From the cell containing the given text, extract its center point as [X, Y] coordinate. 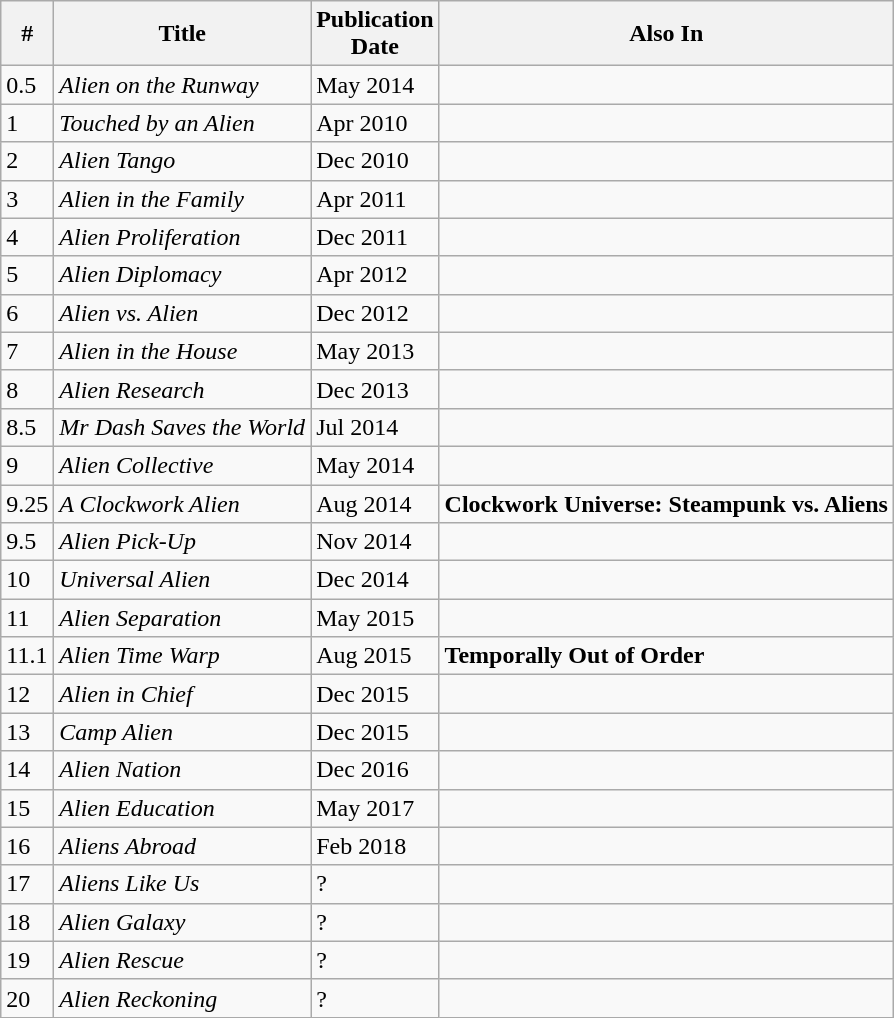
Dec 2016 [375, 770]
19 [28, 960]
Nov 2014 [375, 542]
Alien Collective [182, 465]
Jul 2014 [375, 427]
1 [28, 123]
8 [28, 389]
16 [28, 846]
11.1 [28, 656]
Aliens Abroad [182, 846]
Aliens Like Us [182, 884]
Alien Education [182, 808]
9.25 [28, 503]
Alien Proliferation [182, 237]
2 [28, 161]
Alien Research [182, 389]
12 [28, 694]
Camp Alien [182, 732]
May 2015 [375, 618]
Alien in the Family [182, 199]
4 [28, 237]
Apr 2012 [375, 275]
Universal Alien [182, 580]
Dec 2014 [375, 580]
Alien Time Warp [182, 656]
Alien on the Runway [182, 85]
Alien in Chief [182, 694]
Alien Galaxy [182, 922]
6 [28, 313]
May 2013 [375, 351]
10 [28, 580]
9.5 [28, 542]
Alien Diplomacy [182, 275]
Apr 2011 [375, 199]
Feb 2018 [375, 846]
Aug 2014 [375, 503]
Touched by an Alien [182, 123]
13 [28, 732]
Dec 2010 [375, 161]
Dec 2012 [375, 313]
Title [182, 34]
15 [28, 808]
Aug 2015 [375, 656]
Apr 2010 [375, 123]
A Clockwork Alien [182, 503]
Dec 2011 [375, 237]
Alien Reckoning [182, 998]
Clockwork Universe: Steampunk vs. Aliens [666, 503]
Temporally Out of Order [666, 656]
14 [28, 770]
Alien Rescue [182, 960]
Also In [666, 34]
Mr Dash Saves the World [182, 427]
Dec 2013 [375, 389]
20 [28, 998]
3 [28, 199]
Alien Tango [182, 161]
Alien Pick-Up [182, 542]
17 [28, 884]
5 [28, 275]
PublicationDate [375, 34]
Alien Nation [182, 770]
May 2017 [375, 808]
8.5 [28, 427]
11 [28, 618]
7 [28, 351]
# [28, 34]
9 [28, 465]
0.5 [28, 85]
Alien vs. Alien [182, 313]
Alien Separation [182, 618]
18 [28, 922]
Alien in the House [182, 351]
